Determine the (x, y) coordinate at the center of the cell enclosing the given text.  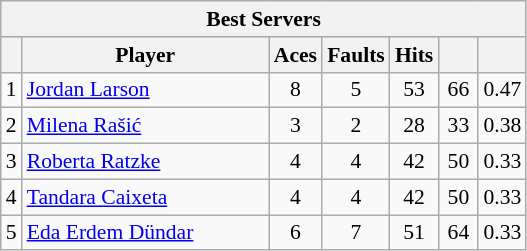
6 (296, 233)
Eda Erdem Dündar (146, 233)
53 (414, 90)
0.38 (502, 126)
Player (146, 55)
28 (414, 126)
Milena Rašić (146, 126)
Jordan Larson (146, 90)
1 (12, 90)
66 (458, 90)
Aces (296, 55)
7 (356, 233)
Best Servers (264, 19)
64 (458, 233)
51 (414, 233)
Faults (356, 55)
Roberta Ratzke (146, 162)
0.47 (502, 90)
8 (296, 90)
33 (458, 126)
Hits (414, 55)
Tandara Caixeta (146, 197)
